For the text-containing cell, return its midpoint in (x, y) coordinate format. 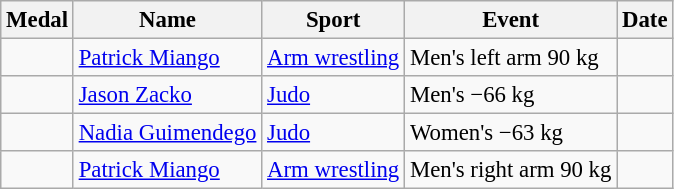
Men's right arm 90 kg (511, 170)
Name (167, 20)
Date (645, 20)
Women's −63 kg (511, 133)
Men's left arm 90 kg (511, 58)
Men's −66 kg (511, 95)
Jason Zacko (167, 95)
Medal (38, 20)
Event (511, 20)
Sport (334, 20)
Nadia Guimendego (167, 133)
